Scan for the cell matching the given text and deliver its [X, Y] coordinate at center. 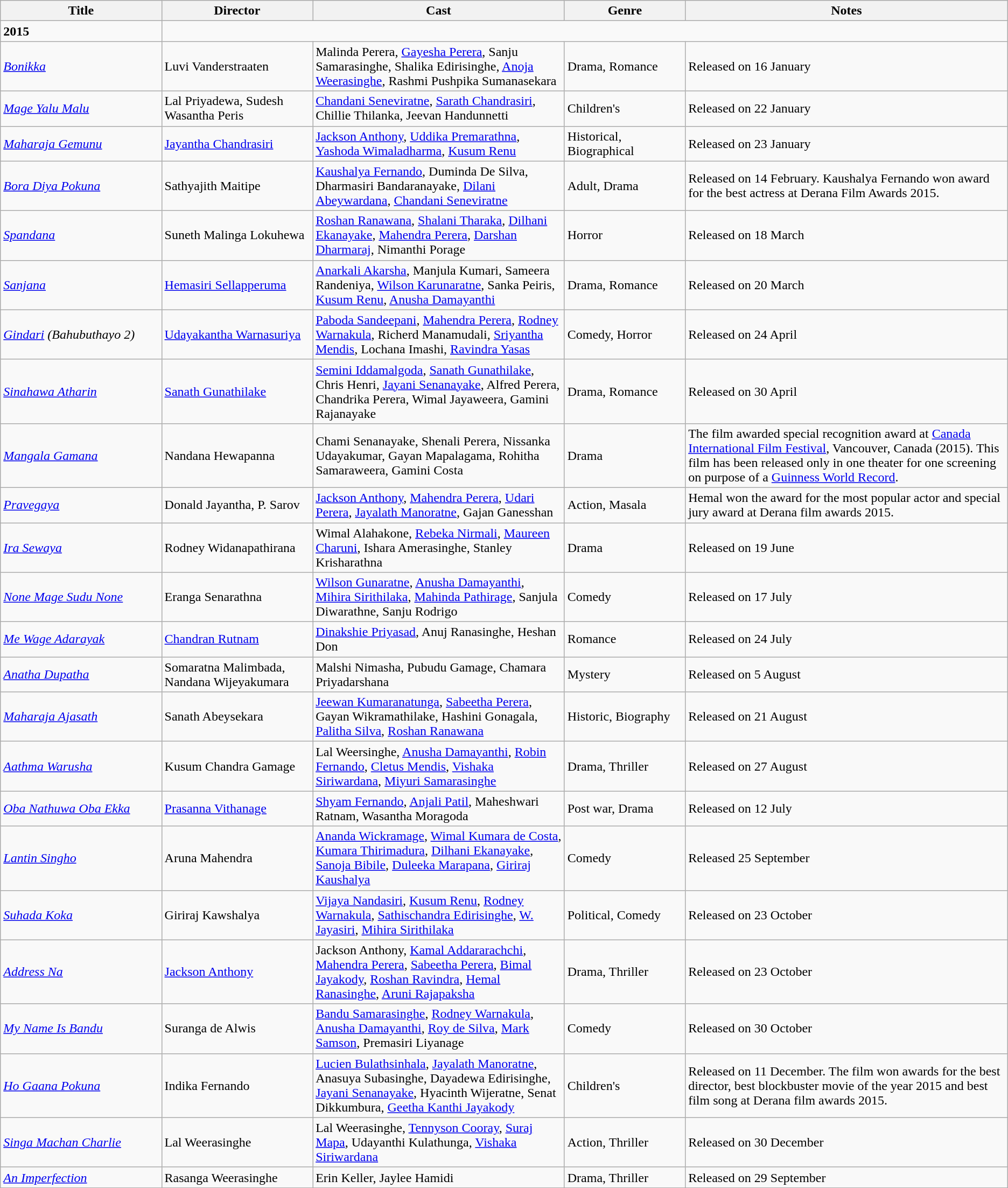
Giriraj Kawshalya [237, 915]
2015 [81, 31]
Adult, Drama [625, 186]
Wilson Gunaratne, Anusha Damayanthi, Mihira Sirithilaka, Mahinda Pathirage, Sanjula Diwarathne, Sanju Rodrigo [439, 597]
Jackson Anthony, Kamal Addararachchi, Mahendra Perera, Sabeetha Perera, Bimal Jayakody, Roshan Ravindra, Hemal Ranasinghe, Aruni Rajapaksha [439, 972]
Bora Diya Pokuna [81, 186]
None Mage Sudu None [81, 597]
Sanjana [81, 285]
Genre [625, 11]
Title [81, 11]
Jackson Anthony [237, 972]
Gindari (Bahubuthayo 2) [81, 334]
Nandana Hewapanna [237, 456]
Released on 17 July [846, 597]
Historical, Biographical [625, 143]
Chami Senanayake, Shenali Perera, Nissanka Udayakumar, Gayan Mapalagama, Rohitha Samaraweera, Gamini Costa [439, 456]
Released on 27 August [846, 766]
Luvi Vanderstraaten [237, 66]
Political, Comedy [625, 915]
Aruna Mahendra [237, 858]
Anarkali Akarsha, Manjula Kumari, Sameera Randeniya, Wilson Karunaratne, Sanka Peiris, Kusum Renu, Anusha Damayanthi [439, 285]
Shyam Fernando, Anjali Patil, Maheshwari Ratnam, Wasantha Moragoda [439, 809]
Lantin Singho [81, 858]
Donald Jayantha, P. Sarov [237, 505]
Vijaya Nandasiri, Kusum Renu, Rodney Warnakula, Sathischandra Edirisinghe, W. Jayasiri, Mihira Sirithilaka [439, 915]
Released on 18 March [846, 235]
Released on 21 August [846, 717]
Maharaja Gemunu [81, 143]
Lal Priyadewa, Sudesh Wasantha Peris [237, 109]
Released on 20 March [846, 285]
Eranga Senarathna [237, 597]
Sinahawa Atharin [81, 391]
Me Wage Adarayak [81, 640]
Indika Fernando [237, 1086]
Action, Masala [625, 505]
Suneth Malinga Lokuhewa [237, 235]
Paboda Sandeepani, Mahendra Perera, Rodney Warnakula, Richerd Manamudali, Sriyantha Mendis, Lochana Imashi, Ravindra Yasas [439, 334]
Mystery [625, 674]
Hemal won the award for the most popular actor and special jury award at Derana film awards 2015. [846, 505]
Kaushalya Fernando, Duminda De Silva, Dharmasiri Bandaranayake, Dilani Abeywardana, Chandani Seneviratne [439, 186]
Singa Machan Charlie [81, 1142]
Chandran Rutnam [237, 640]
Semini Iddamalgoda, Sanath Gunathilake, Chris Henri, Jayani Senanayake, Alfred Perera, Chandrika Perera, Wimal Jayaweera, Gamini Rajanayake [439, 391]
Oba Nathuwa Oba Ekka [81, 809]
Released on 5 August [846, 674]
Ananda Wickramage, Wimal Kumara de Costa, Kumara Thirimadura, Dilhani Ekanayake, Sanoja Bibile, Duleeka Marapana, Giriraj Kaushalya [439, 858]
Malshi Nimasha, Pubudu Gamage, Chamara Priyadarshana [439, 674]
Bonikka [81, 66]
Historic, Biography [625, 717]
Mage Yalu Malu [81, 109]
Jackson Anthony, Uddika Premarathna, Yashoda Wimaladharma, Kusum Renu [439, 143]
Prasanna Vithanage [237, 809]
Director [237, 11]
Comedy, Horror [625, 334]
Anatha Dupatha [81, 674]
Lal Weerasinghe [237, 1142]
Suranga de Alwis [237, 1029]
Released on 30 December [846, 1142]
Wimal Alahakone, Rebeka Nirmali, Maureen Charuni, Ishara Amerasinghe, Stanley Krisharathna [439, 547]
Post war, Drama [625, 809]
Jayantha Chandrasiri [237, 143]
My Name Is Bandu [81, 1029]
Spandana [81, 235]
Sanath Abeysekara [237, 717]
Released on 30 October [846, 1029]
Rodney Widanapathirana [237, 547]
Mangala Gamana [81, 456]
Kusum Chandra Gamage [237, 766]
Released on 29 September [846, 1177]
Dinakshie Priyasad, Anuj Ranasinghe, Heshan Don [439, 640]
Horror [625, 235]
Lal Weerasinghe, Tennyson Cooray, Suraj Mapa, Udayanthi Kulathunga, Vishaka Siriwardana [439, 1142]
Action, Thriller [625, 1142]
Malinda Perera, Gayesha Perera, Sanju Samarasinghe, Shalika Edirisinghe, Anoja Weerasinghe, Rashmi Pushpika Sumanasekara [439, 66]
Ira Sewaya [81, 547]
Bandu Samarasinghe, Rodney Warnakula, Anusha Damayanthi, Roy de Silva, Mark Samson, Premasiri Liyanage [439, 1029]
Released on 16 January [846, 66]
Released on 24 April [846, 334]
Rasanga Weerasinghe [237, 1177]
Jackson Anthony, Mahendra Perera, Udari Perera, Jayalath Manoratne, Gajan Ganesshan [439, 505]
Romance [625, 640]
Aathma Warusha [81, 766]
An Imperfection [81, 1177]
Released on 30 April [846, 391]
Address Na [81, 972]
Released on 23 January [846, 143]
Maharaja Ajasath [81, 717]
Ho Gaana Pokuna [81, 1086]
Jeewan Kumaranatunga, Sabeetha Perera, Gayan Wikramathilake, Hashini Gonagala, Palitha Silva, Roshan Ranawana [439, 717]
Roshan Ranawana, Shalani Tharaka, Dilhani Ekanayake, Mahendra Perera, Darshan Dharmaraj, Nimanthi Porage [439, 235]
Udayakantha Warnasuriya [237, 334]
Released 25 September [846, 858]
Sanath Gunathilake [237, 391]
Somaratna Malimbada, Nandana Wijeyakumara [237, 674]
Suhada Koka [81, 915]
Released on 12 July [846, 809]
Cast [439, 11]
Released on 24 July [846, 640]
Released on 22 January [846, 109]
Notes [846, 11]
Hemasiri Sellapperuma [237, 285]
Chandani Seneviratne, Sarath Chandrasiri, Chillie Thilanka, Jeevan Handunnetti [439, 109]
Erin Keller, Jaylee Hamidi [439, 1177]
Pravegaya [81, 505]
Lal Weersinghe, Anusha Damayanthi, Robin Fernando, Cletus Mendis, Vishaka Siriwardana, Miyuri Samarasinghe [439, 766]
Sathyajith Maitipe [237, 186]
Released on 19 June [846, 547]
Released on 14 February. Kaushalya Fernando won award for the best actress at Derana Film Awards 2015. [846, 186]
